Extract the [X, Y] coordinate from the center of the cell holding the provided text.  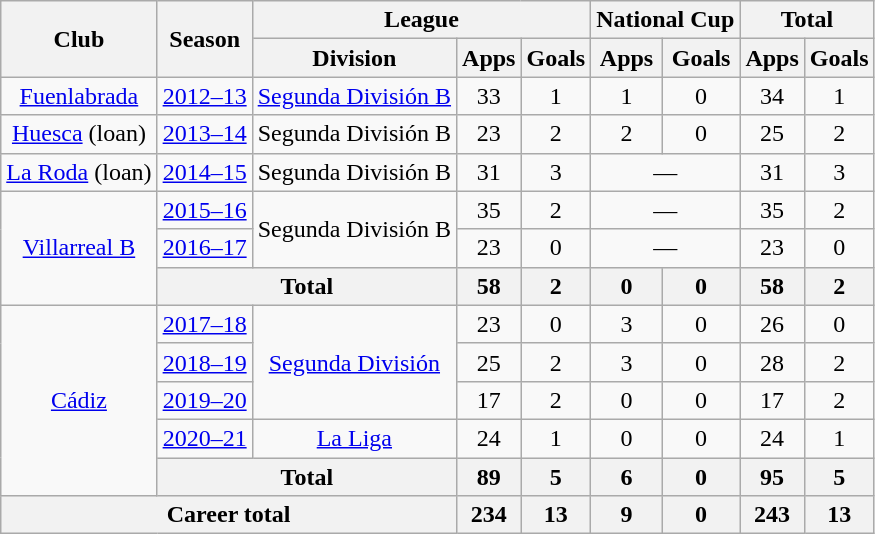
2015–16 [204, 210]
Huesca (loan) [79, 134]
Cádiz [79, 400]
La Roda (loan) [79, 172]
2016–17 [204, 248]
89 [489, 477]
9 [627, 515]
Club [79, 39]
243 [772, 515]
6 [627, 477]
33 [489, 96]
National Cup [666, 20]
2019–20 [204, 400]
2013–14 [204, 134]
Segunda División [354, 362]
Fuenlabrada [79, 96]
Season [204, 39]
34 [772, 96]
La Liga [354, 438]
2018–19 [204, 362]
2020–21 [204, 438]
2012–13 [204, 96]
Division [354, 58]
28 [772, 362]
95 [772, 477]
2017–18 [204, 324]
Career total [229, 515]
Villarreal B [79, 248]
League [422, 20]
2014–15 [204, 172]
234 [489, 515]
26 [772, 324]
